Pinpoint the cell where the given text exists, returning its [x, y] midpoint coordinate. 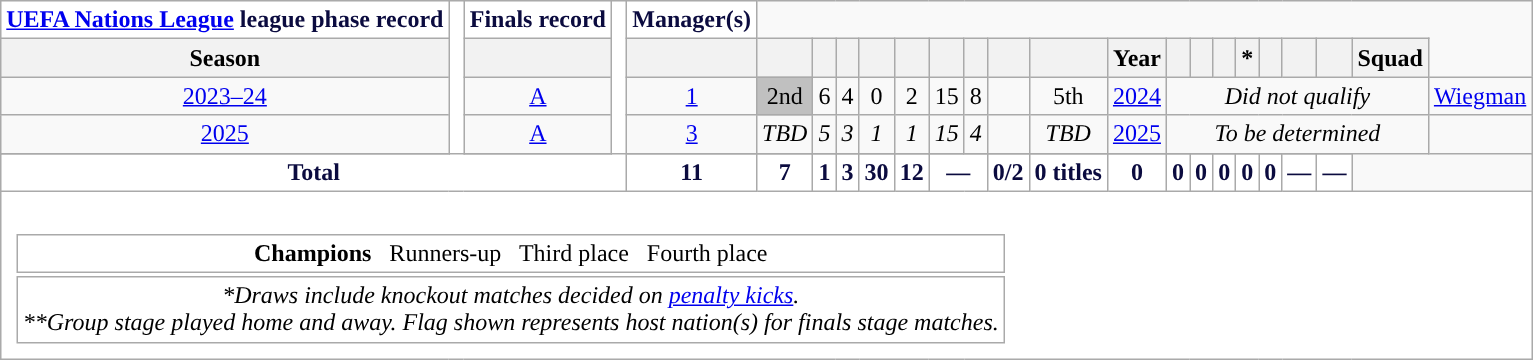
Manager(s) [692, 20]
* [1248, 58]
2023–24 [225, 96]
Total [314, 172]
8 [976, 96]
5th [1068, 96]
Did not qualify [1297, 96]
12 [912, 172]
2nd [785, 96]
0 titles [1068, 172]
0/2 [1008, 172]
30 [876, 172]
2024 [1136, 96]
Squad [1390, 58]
Season [225, 58]
Wiegman [1480, 96]
7 [785, 172]
UEFA Nations League league phase record [225, 20]
5 [824, 134]
Champions Runners-up Third place Fourth place [510, 254]
11 [692, 172]
To be determined [1297, 134]
Year [1136, 58]
2 [912, 96]
6 [824, 96]
Finals record [538, 20]
